Capture the cell that displays the provided text and extract its (X, Y) central coordinate. 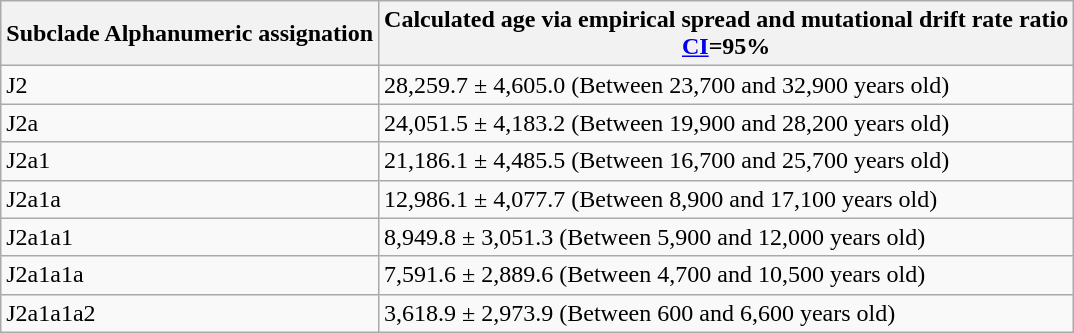
J2a1a1a (190, 275)
12,986.1 ± 4,077.7 (Between 8,900 and 17,100 years old) (726, 199)
7,591.6 ± 2,889.6 (Between 4,700 and 10,500 years old) (726, 275)
J2a1a (190, 199)
24,051.5 ± 4,183.2 (Between 19,900 and 28,200 years old) (726, 123)
J2a1a1 (190, 237)
3,618.9 ± 2,973.9 (Between 600 and 6,600 years old) (726, 313)
8,949.8 ± 3,051.3 (Between 5,900 and 12,000 years old) (726, 237)
28,259.7 ± 4,605.0 (Between 23,700 and 32,900 years old) (726, 85)
J2a (190, 123)
J2a1a1a2 (190, 313)
Calculated age via empirical spread and mutational drift rate ratioCI=95% (726, 34)
21,186.1 ± 4,485.5 (Between 16,700 and 25,700 years old) (726, 161)
Subclade Alphanumeric assignation (190, 34)
J2a1 (190, 161)
J2 (190, 85)
